For the text-containing cell, return its midpoint in (x, y) coordinate format. 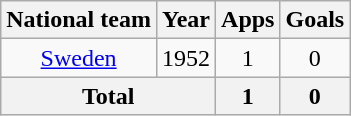
Apps (248, 20)
Total (108, 96)
Sweden (79, 58)
Year (186, 20)
Goals (315, 20)
National team (79, 20)
1952 (186, 58)
